Determine the (x, y) coordinate at the center of the cell enclosing the given text.  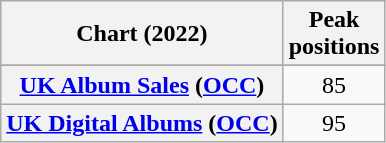
Chart (2022) (142, 34)
UK Digital Albums (OCC) (142, 123)
95 (334, 123)
Peakpositions (334, 34)
UK Album Sales (OCC) (142, 85)
85 (334, 85)
